Detect which cell encompasses the target text, then output its [x, y] center coordinate. 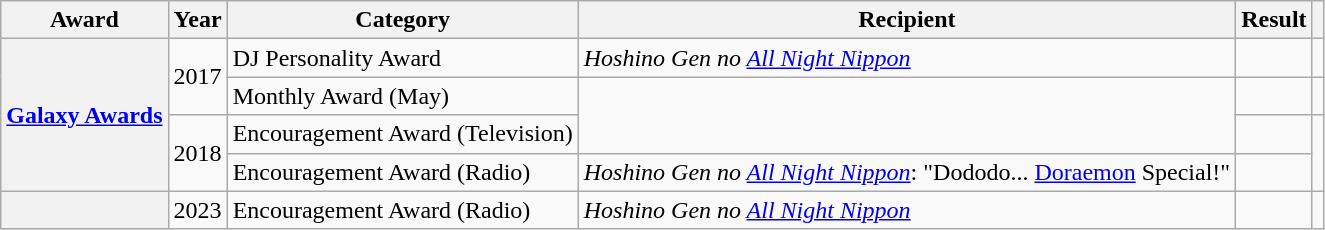
2023 [198, 210]
Galaxy Awards [84, 115]
Recipient [906, 20]
Encouragement Award (Television) [402, 134]
Result [1274, 20]
Monthly Award (May) [402, 96]
Year [198, 20]
Hoshino Gen no All Night Nippon: "Dododo... Doraemon Special!" [906, 172]
Award [84, 20]
Category [402, 20]
2017 [198, 77]
DJ Personality Award [402, 58]
2018 [198, 153]
